From the cell containing the given text, extract its center point as [x, y] coordinate. 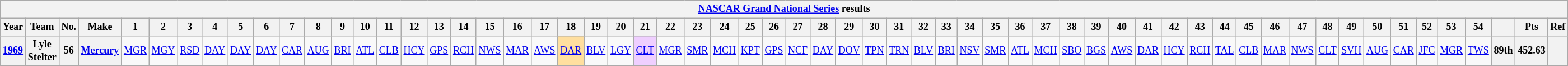
TPN [875, 51]
51 [1403, 27]
56 [68, 51]
19 [596, 27]
3 [190, 27]
31 [899, 27]
34 [970, 27]
452.63 [1532, 51]
47 [1303, 27]
KPT [750, 51]
54 [1478, 27]
30 [875, 27]
37 [1046, 27]
41 [1148, 27]
53 [1452, 27]
Ref [1558, 27]
TWS [1478, 51]
45 [1249, 27]
14 [464, 27]
44 [1225, 27]
10 [365, 27]
11 [389, 27]
1 [136, 27]
49 [1352, 27]
JFC [1427, 51]
1969 [13, 51]
LGY [621, 51]
TAL [1225, 51]
NASCAR Grand National Series results [784, 9]
No. [68, 27]
MGY [164, 51]
NCF [798, 51]
42 [1174, 27]
18 [571, 27]
46 [1275, 27]
28 [823, 27]
Pts [1532, 27]
52 [1427, 27]
SBO [1072, 51]
40 [1121, 27]
39 [1096, 27]
26 [774, 27]
33 [946, 27]
15 [489, 27]
12 [414, 27]
16 [517, 27]
Mercury [100, 51]
48 [1327, 27]
DOV [849, 51]
38 [1072, 27]
43 [1200, 27]
36 [1020, 27]
29 [849, 27]
NSV [970, 51]
89th [1503, 51]
Lyle Stelter [42, 51]
24 [725, 27]
27 [798, 27]
RSD [190, 51]
22 [670, 27]
17 [544, 27]
6 [267, 27]
8 [318, 27]
Year [13, 27]
BGS [1096, 51]
4 [215, 27]
SVH [1352, 51]
13 [439, 27]
5 [241, 27]
2 [164, 27]
35 [996, 27]
32 [923, 27]
20 [621, 27]
50 [1378, 27]
25 [750, 27]
21 [645, 27]
Make [100, 27]
Team [42, 27]
TRN [899, 51]
9 [343, 27]
23 [698, 27]
7 [292, 27]
